Return (X, Y) of the center of cell containing provided text 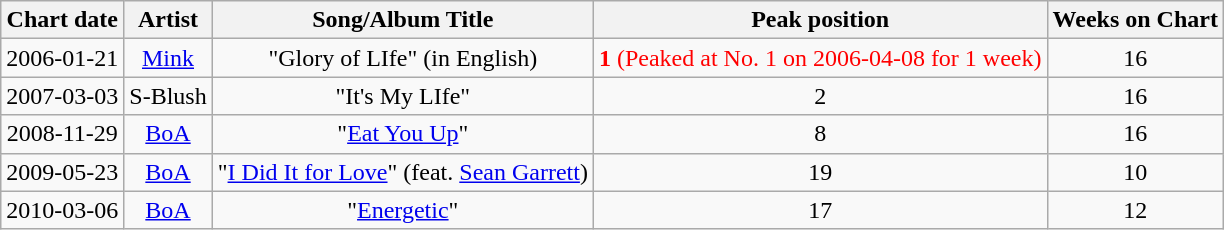
2007-03-03 (62, 96)
"Eat You Up" (402, 134)
2010-03-06 (62, 210)
"Glory of LIfe" (in English) (402, 58)
Weeks on Chart (1135, 20)
2006-01-21 (62, 58)
12 (1135, 210)
Chart date (62, 20)
1 (Peaked at No. 1 on 2006-04-08 for 1 week) (820, 58)
S-Blush (168, 96)
17 (820, 210)
2008-11-29 (62, 134)
"Energetic" (402, 210)
19 (820, 172)
8 (820, 134)
2 (820, 96)
"I Did It for Love" (feat. Sean Garrett) (402, 172)
Song/Album Title (402, 20)
Mink (168, 58)
"It's My LIfe" (402, 96)
2009-05-23 (62, 172)
Peak position (820, 20)
10 (1135, 172)
Artist (168, 20)
